Detect which cell encompasses the target text, then output its (X, Y) center coordinate. 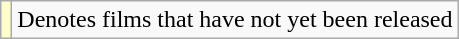
Denotes films that have not yet been released (235, 20)
